Extract the (x, y) coordinate from the center of the cell holding the provided text.  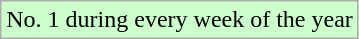
No. 1 during every week of the year (180, 20)
